Capture the cell that displays the provided text and extract its (X, Y) central coordinate. 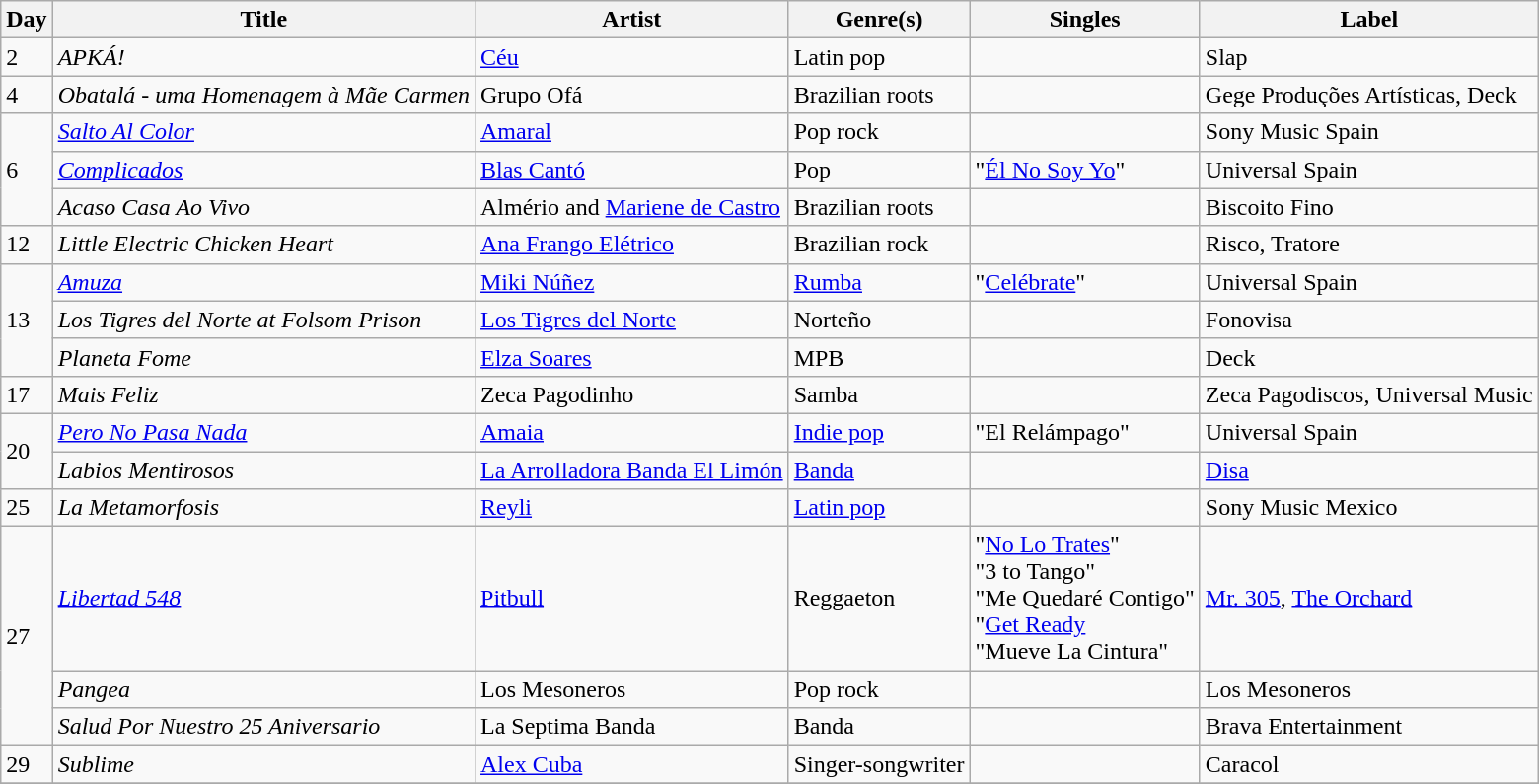
Sony Music Mexico (1369, 508)
27 (27, 636)
Zeca Pagodinho (632, 394)
Blas Cantó (632, 170)
29 (27, 764)
Amaia (632, 432)
Labios Mentirosos (263, 470)
Ana Frango Elétrico (632, 245)
Indie pop (879, 432)
2 (27, 57)
17 (27, 394)
Zeca Pagodiscos, Universal Music (1369, 394)
Rumba (879, 282)
Risco, Tratore (1369, 245)
Gege Produções Artísticas, Deck (1369, 95)
Pop (879, 170)
Amaral (632, 132)
Pitbull (632, 599)
Salud Por Nuestro 25 Aniversario (263, 727)
Acaso Casa Ao Vivo (263, 207)
Mais Feliz (263, 394)
Disa (1369, 470)
"El Relámpago" (1085, 432)
Mr. 305, The Orchard (1369, 599)
La Arrolladora Banda El Limón (632, 470)
Singles (1085, 20)
Sublime (263, 764)
Salto Al Color (263, 132)
Reyli (632, 508)
Amuza (263, 282)
Obatalá - uma Homenagem à Mãe Carmen (263, 95)
12 (27, 245)
APKÁ! (263, 57)
Grupo Ofá (632, 95)
Singer-songwriter (879, 764)
Label (1369, 20)
Sony Music Spain (1369, 132)
13 (27, 320)
Pangea (263, 689)
Alex Cuba (632, 764)
Los Tigres del Norte (632, 320)
Samba (879, 394)
Caracol (1369, 764)
Almério and Mariene de Castro (632, 207)
MPB (879, 357)
25 (27, 508)
Deck (1369, 357)
La Metamorfosis (263, 508)
Elza Soares (632, 357)
Title (263, 20)
Artist (632, 20)
Fonovisa (1369, 320)
4 (27, 95)
Pero No Pasa Nada (263, 432)
Slap (1369, 57)
Little Electric Chicken Heart (263, 245)
6 (27, 170)
Biscoito Fino (1369, 207)
Norteño (879, 320)
Libertad 548 (263, 599)
"Él No Soy Yo" (1085, 170)
Complicados (263, 170)
Planeta Fome (263, 357)
Miki Núñez (632, 282)
Brazilian rock (879, 245)
Brava Entertainment (1369, 727)
"Celébrate" (1085, 282)
20 (27, 451)
"No Lo Trates""3 to Tango""Me Quedaré Contigo""Get Ready"Mueve La Cintura" (1085, 599)
La Septima Banda (632, 727)
Céu (632, 57)
Los Tigres del Norte at Folsom Prison (263, 320)
Genre(s) (879, 20)
Reggaeton (879, 599)
Day (27, 20)
